Output the [X, Y] coordinate of the center of the cell containing the given text.  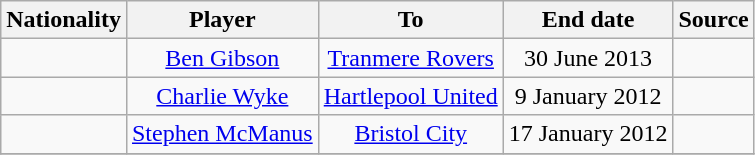
Stephen McManus [222, 134]
Hartlepool United [410, 96]
Player [222, 20]
9 January 2012 [588, 96]
Tranmere Rovers [410, 58]
30 June 2013 [588, 58]
Charlie Wyke [222, 96]
End date [588, 20]
To [410, 20]
Ben Gibson [222, 58]
Bristol City [410, 134]
17 January 2012 [588, 134]
Source [714, 20]
Nationality [64, 20]
